For the text-containing cell, return its midpoint in (x, y) coordinate format. 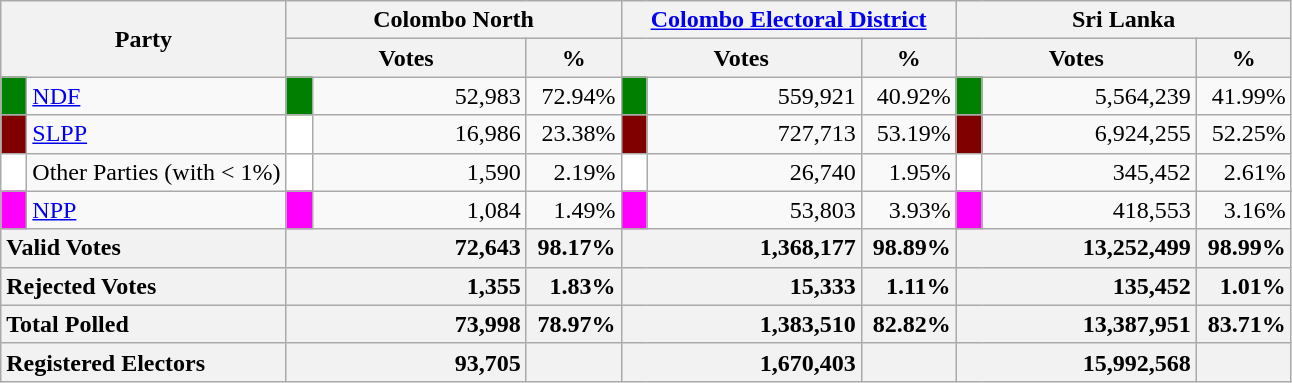
1.01% (1244, 286)
Rejected Votes (144, 286)
1.83% (574, 286)
Sri Lanka (1124, 20)
Colombo North (454, 20)
73,998 (406, 324)
16,986 (419, 134)
SLPP (156, 134)
NPP (156, 210)
1.49% (574, 210)
53.19% (908, 134)
Valid Votes (144, 248)
1,355 (406, 286)
Registered Electors (144, 362)
1,670,403 (741, 362)
Total Polled (144, 324)
78.97% (574, 324)
72,643 (406, 248)
3.16% (1244, 210)
559,921 (754, 96)
15,992,568 (1076, 362)
13,252,499 (1076, 248)
5,564,239 (1089, 96)
53,803 (754, 210)
Other Parties (with < 1%) (156, 172)
2.61% (1244, 172)
3.93% (908, 210)
1,383,510 (741, 324)
6,924,255 (1089, 134)
82.82% (908, 324)
26,740 (754, 172)
23.38% (574, 134)
135,452 (1076, 286)
15,333 (741, 286)
41.99% (1244, 96)
727,713 (754, 134)
1.95% (908, 172)
93,705 (406, 362)
NDF (156, 96)
1,084 (419, 210)
418,553 (1089, 210)
13,387,951 (1076, 324)
52,983 (419, 96)
1.11% (908, 286)
2.19% (574, 172)
98.99% (1244, 248)
72.94% (574, 96)
83.71% (1244, 324)
345,452 (1089, 172)
98.17% (574, 248)
40.92% (908, 96)
1,590 (419, 172)
1,368,177 (741, 248)
98.89% (908, 248)
Party (144, 39)
52.25% (1244, 134)
Colombo Electoral District (788, 20)
